Determine the [x, y] coordinate at the center of the cell enclosing the given text.  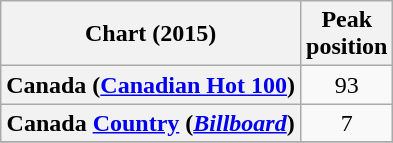
93 [347, 85]
Peak position [347, 34]
Chart (2015) [151, 34]
Canada Country (Billboard) [151, 123]
Canada (Canadian Hot 100) [151, 85]
7 [347, 123]
